Return (X, Y) of the center of cell containing provided text 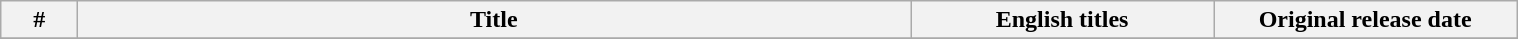
English titles (1062, 20)
# (39, 20)
Title (494, 20)
Original release date (1366, 20)
